Provide the [x, y] coordinate of the cell's center where the given text is located.  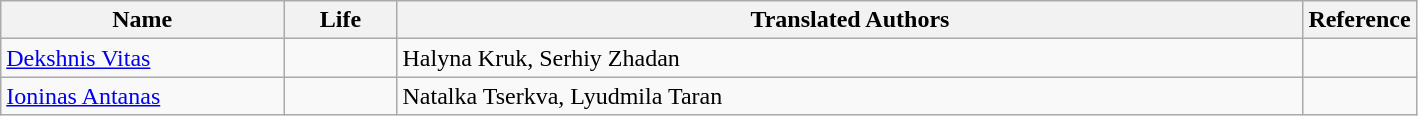
Ioninas Antanas [142, 96]
Name [142, 20]
Halyna Kruk, Serhiy Zhadan [850, 58]
Reference [1360, 20]
Translated Authors [850, 20]
Life [340, 20]
Natalka Tserkva, Lyudmila Taran [850, 96]
Dekshnis Vitas [142, 58]
